Return [x, y] of the center of cell containing provided text 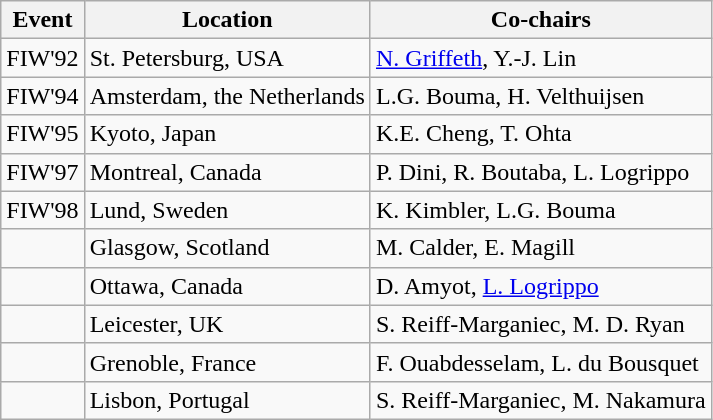
St. Petersburg, USA [227, 58]
N. Griffeth, Y.-J. Lin [540, 58]
FIW'95 [42, 134]
Lisbon, Portugal [227, 400]
Location [227, 20]
P. Dini, R. Boutaba, L. Logrippo [540, 172]
D. Amyot, L. Logrippo [540, 286]
Montreal, Canada [227, 172]
F. Ouabdesselam, L. du Bousquet [540, 362]
FIW'98 [42, 210]
Kyoto, Japan [227, 134]
L.G. Bouma, H. Velthuijsen [540, 96]
Lund, Sweden [227, 210]
Glasgow, Scotland [227, 248]
Ottawa, Canada [227, 286]
FIW'92 [42, 58]
K. Kimbler, L.G. Bouma [540, 210]
FIW'97 [42, 172]
Grenoble, France [227, 362]
M. Calder, E. Magill [540, 248]
S. Reiff-Marganiec, M. Nakamura [540, 400]
Co-chairs [540, 20]
FIW'94 [42, 96]
Event [42, 20]
Leicester, UK [227, 324]
S. Reiff-Marganiec, M. D. Ryan [540, 324]
K.E. Cheng, T. Ohta [540, 134]
Amsterdam, the Netherlands [227, 96]
